Scan for the cell matching the given text and deliver its (x, y) coordinate at center. 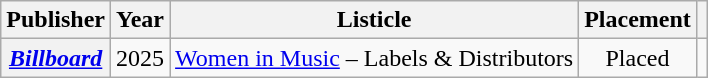
Publisher (56, 20)
Billboard (56, 58)
Placed (638, 58)
Listicle (374, 20)
2025 (140, 58)
Year (140, 20)
Placement (638, 20)
Women in Music – Labels & Distributors (374, 58)
